Pinpoint the cell where the given text exists, returning its (X, Y) midpoint coordinate. 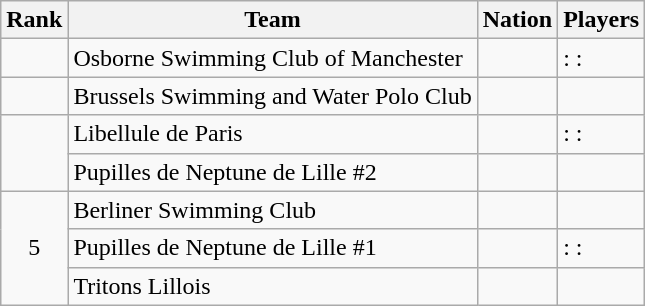
Rank (34, 20)
Pupilles de Neptune de Lille #1 (272, 248)
5 (34, 248)
Tritons Lillois (272, 286)
Libellule de Paris (272, 134)
Pupilles de Neptune de Lille #2 (272, 172)
Brussels Swimming and Water Polo Club (272, 96)
Team (272, 20)
Nation (517, 20)
Players (602, 20)
Berliner Swimming Club (272, 210)
Osborne Swimming Club of Manchester (272, 58)
